For the text-containing cell, return its midpoint in [x, y] coordinate format. 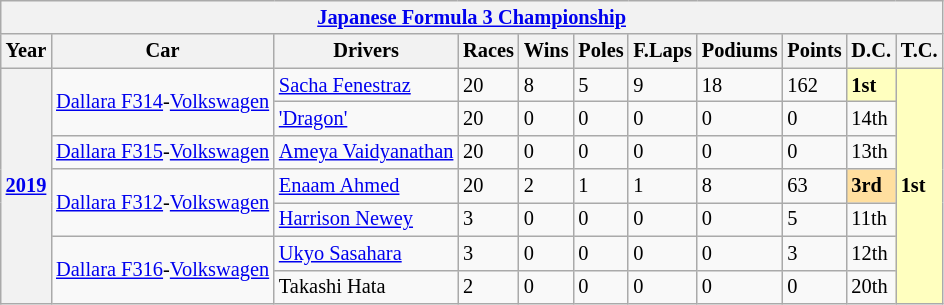
Car [162, 51]
T.C. [920, 51]
F.Laps [662, 51]
12th [872, 253]
Sacha Fenestraz [366, 85]
63 [814, 186]
11th [872, 219]
D.C. [872, 51]
Podiums [740, 51]
Harrison Newey [366, 219]
Dallara F316-Volkswagen [162, 270]
Races [488, 51]
13th [872, 152]
Drivers [366, 51]
Dallara F314-Volkswagen [162, 102]
Points [814, 51]
3rd [872, 186]
9 [662, 85]
14th [872, 118]
Ukyo Sasahara [366, 253]
Takashi Hata [366, 287]
20th [872, 287]
Enaam Ahmed [366, 186]
2019 [26, 186]
Dallara F315-Volkswagen [162, 152]
162 [814, 85]
'Dragon' [366, 118]
Poles [600, 51]
18 [740, 85]
Year [26, 51]
Wins [546, 51]
Dallara F312-Volkswagen [162, 202]
Ameya Vaidyanathan [366, 152]
Japanese Formula 3 Championship [472, 17]
